Search for the cell housing the specified text and yield its [x, y] center coordinate. 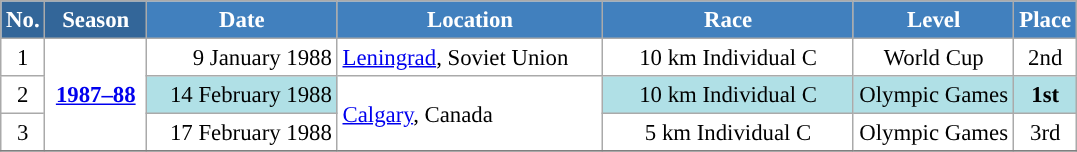
Location [470, 20]
2nd [1045, 58]
2 [23, 95]
1 [23, 58]
Race [728, 20]
1987–88 [96, 96]
17 February 1988 [242, 133]
No. [23, 20]
5 km Individual C [728, 133]
Leningrad, Soviet Union [470, 58]
9 January 1988 [242, 58]
Place [1045, 20]
Season [96, 20]
World Cup [934, 58]
Level [934, 20]
3rd [1045, 133]
14 February 1988 [242, 95]
Calgary, Canada [470, 114]
Date [242, 20]
3 [23, 133]
1st [1045, 95]
